Provide the (x, y) coordinate of the cell's center where the given text is located.  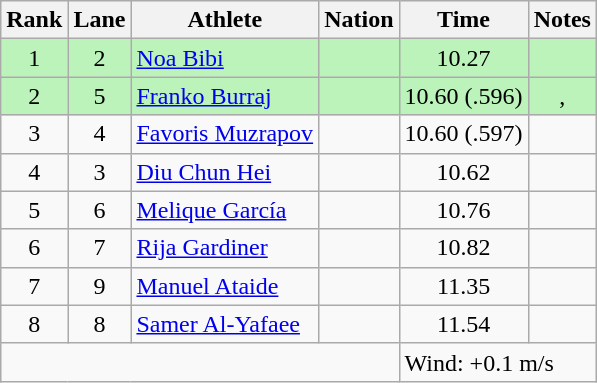
Time (464, 20)
10.62 (464, 172)
Nation (359, 20)
Lane (100, 20)
11.54 (464, 324)
10.60 (.596) (464, 96)
Melique García (225, 210)
10.82 (464, 248)
Notes (562, 20)
, (562, 96)
Samer Al-Yafaee (225, 324)
11.35 (464, 286)
1 (34, 58)
10.27 (464, 58)
Favoris Muzrapov (225, 134)
Diu Chun Hei (225, 172)
Rank (34, 20)
Rija Gardiner (225, 248)
10.76 (464, 210)
9 (100, 286)
Wind: +0.1 m/s (498, 362)
Athlete (225, 20)
Franko Burraj (225, 96)
10.60 (.597) (464, 134)
Manuel Ataide (225, 286)
Noa Bibi (225, 58)
